From the cell containing the given text, extract its center point as [X, Y] coordinate. 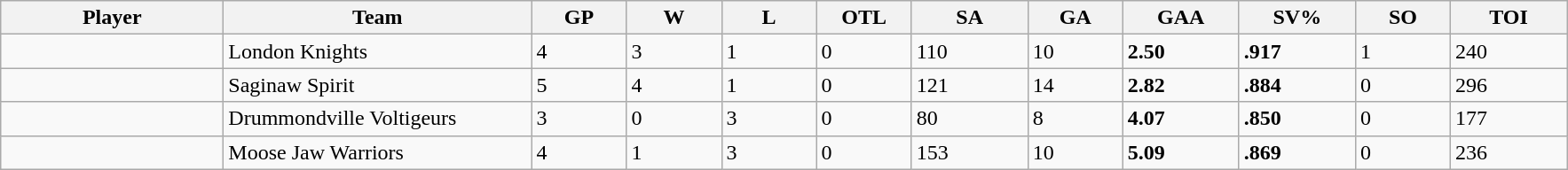
TOI [1509, 18]
Moose Jaw Warriors [378, 152]
4.07 [1180, 119]
153 [969, 152]
2.50 [1180, 51]
177 [1509, 119]
Team [378, 18]
2.82 [1180, 85]
.850 [1297, 119]
236 [1509, 152]
SV% [1297, 18]
240 [1509, 51]
GP [579, 18]
GA [1076, 18]
L [768, 18]
8 [1076, 119]
SO [1402, 18]
Player [112, 18]
80 [969, 119]
SA [969, 18]
London Knights [378, 51]
Saginaw Spirit [378, 85]
110 [969, 51]
OTL [864, 18]
5.09 [1180, 152]
296 [1509, 85]
5 [579, 85]
14 [1076, 85]
.917 [1297, 51]
W [674, 18]
.884 [1297, 85]
121 [969, 85]
.869 [1297, 152]
GAA [1180, 18]
Drummondville Voltigeurs [378, 119]
